Find where the given text appears and provide that cell's center as [X, Y] coordinate. 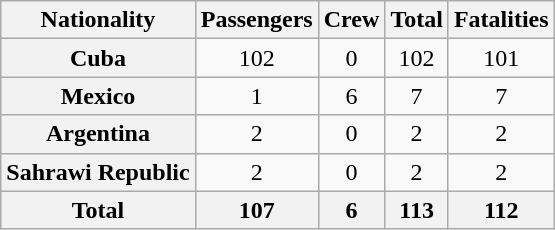
Nationality [98, 20]
Crew [352, 20]
1 [256, 96]
113 [417, 210]
101 [501, 58]
Sahrawi Republic [98, 172]
107 [256, 210]
Fatalities [501, 20]
Passengers [256, 20]
Cuba [98, 58]
Mexico [98, 96]
112 [501, 210]
Argentina [98, 134]
